Search for the cell housing the specified text and yield its [x, y] center coordinate. 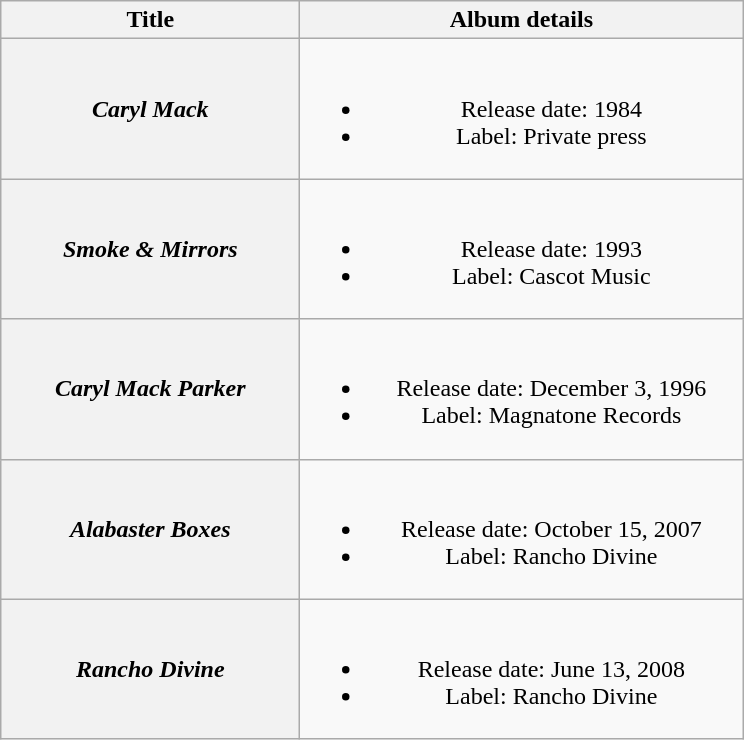
Album details [522, 20]
Alabaster Boxes [150, 529]
Release date: 1984Label: Private press [522, 109]
Title [150, 20]
Rancho Divine [150, 669]
Caryl Mack [150, 109]
Release date: 1993Label: Cascot Music [522, 249]
Smoke & Mirrors [150, 249]
Release date: October 15, 2007Label: Rancho Divine [522, 529]
Release date: December 3, 1996Label: Magnatone Records [522, 389]
Release date: June 13, 2008Label: Rancho Divine [522, 669]
Caryl Mack Parker [150, 389]
